Search for the cell housing the specified text and yield its (X, Y) center coordinate. 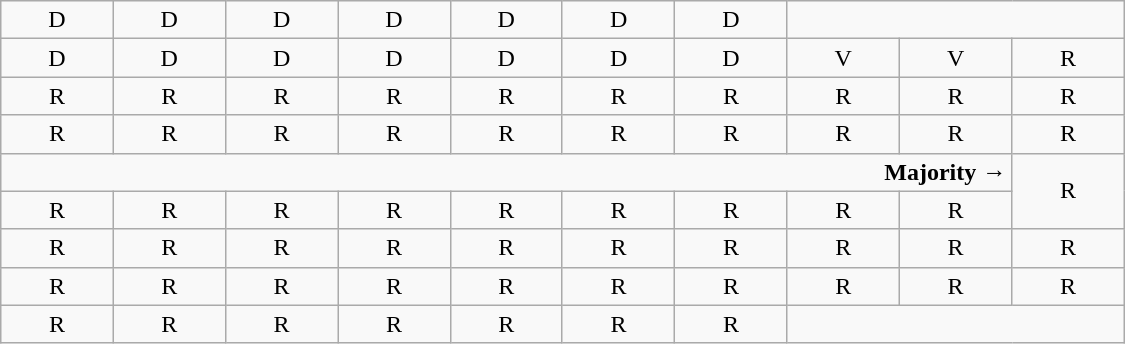
Majority → (506, 172)
